From the cell containing the given text, extract its center point as (X, Y) coordinate. 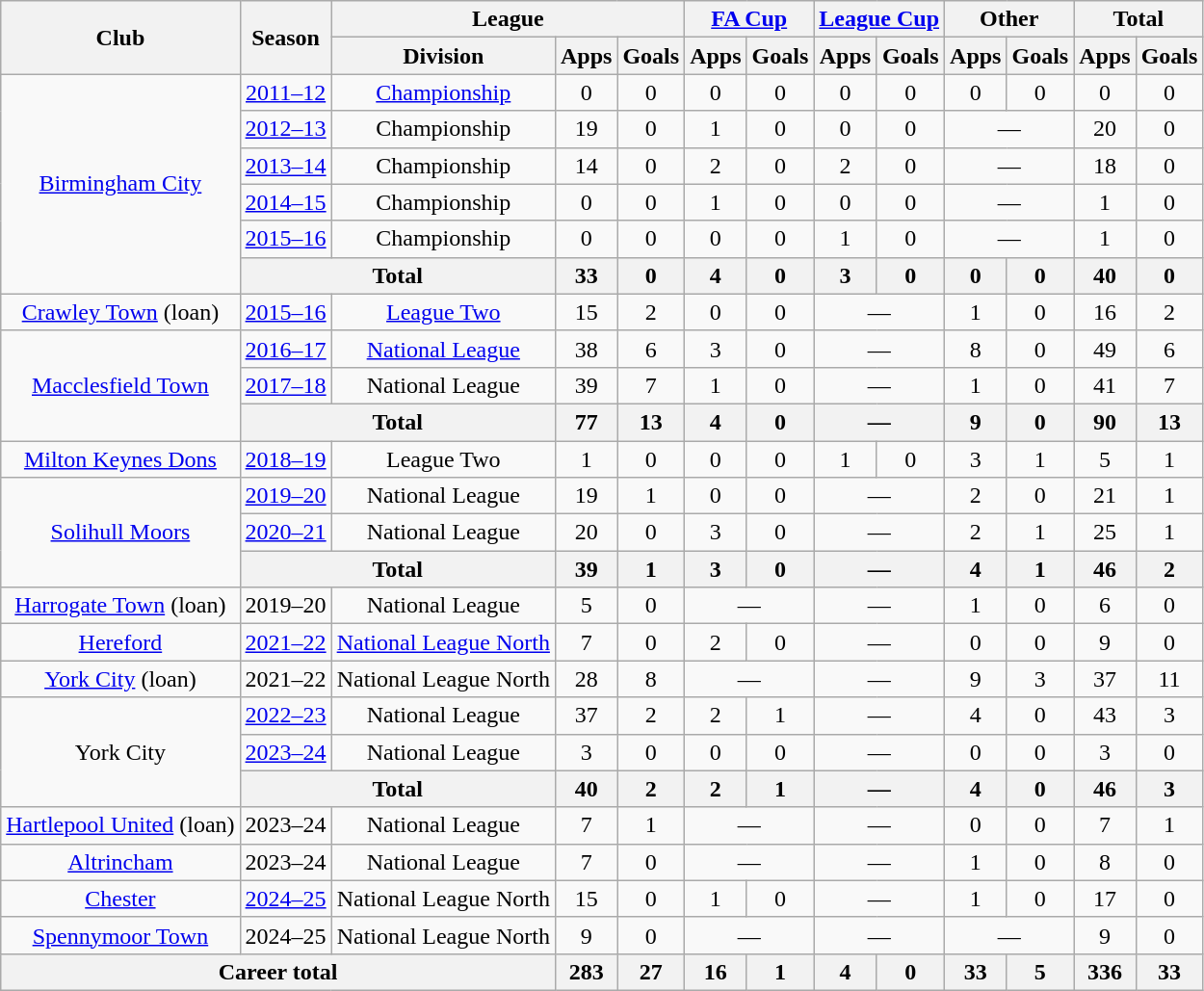
Harrogate Town (loan) (120, 606)
283 (586, 972)
Crawley Town (loan) (120, 312)
Spennymoor Town (120, 935)
27 (651, 972)
17 (1105, 899)
FA Cup (749, 19)
2022–23 (285, 716)
League Cup (879, 19)
Solihull Moors (120, 533)
Other (1009, 19)
2016–17 (285, 349)
Macclesfield Town (120, 385)
Hereford (120, 642)
38 (586, 349)
28 (586, 679)
Milton Keynes Dons (120, 459)
2014–15 (285, 202)
90 (1105, 422)
14 (586, 166)
Career total (278, 972)
Season (285, 38)
77 (586, 422)
Birmingham City (120, 184)
2020–21 (285, 533)
Chester (120, 899)
21 (1105, 496)
Club (120, 38)
11 (1169, 679)
336 (1105, 972)
41 (1105, 385)
2018–19 (285, 459)
Division (443, 56)
2013–14 (285, 166)
Hartlepool United (loan) (120, 825)
49 (1105, 349)
League (508, 19)
25 (1105, 533)
2017–18 (285, 385)
2011–12 (285, 92)
43 (1105, 716)
2012–13 (285, 129)
York City (loan) (120, 679)
18 (1105, 166)
York City (120, 752)
Altrincham (120, 862)
